Provide the [x, y] coordinate of the cell's center where the given text is located.  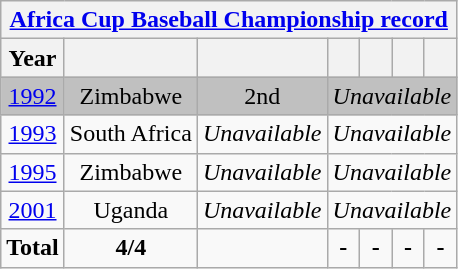
Year [33, 58]
4/4 [130, 248]
South Africa [130, 134]
Africa Cup Baseball Championship record [229, 20]
2nd [262, 96]
2001 [33, 210]
1992 [33, 96]
Uganda [130, 210]
1993 [33, 134]
Total [33, 248]
1995 [33, 172]
